Extract the (x, y) coordinate from the center of the cell holding the provided text.  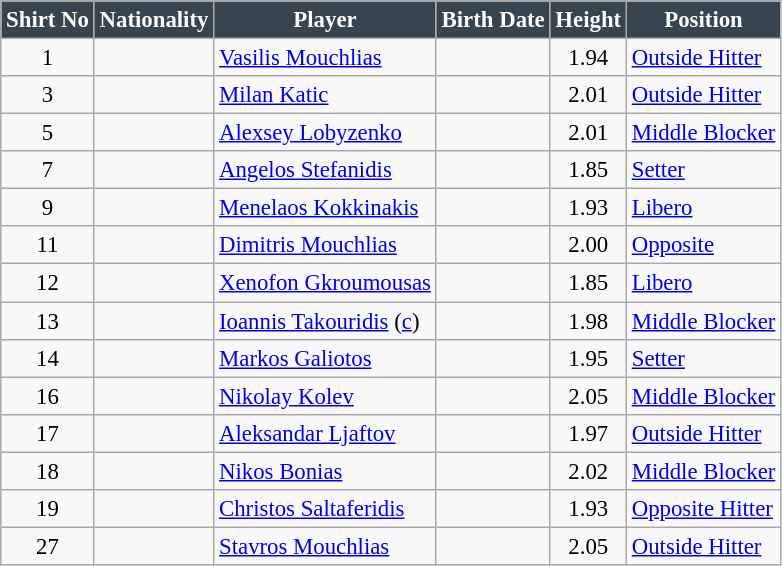
14 (48, 358)
1.95 (588, 358)
Stavros Mouchlias (326, 546)
12 (48, 283)
11 (48, 245)
18 (48, 471)
Birth Date (493, 20)
19 (48, 509)
Opposite Hitter (703, 509)
Markos Galiotos (326, 358)
2.00 (588, 245)
Nikolay Kolev (326, 396)
Shirt No (48, 20)
Οutside Hitter (703, 95)
13 (48, 321)
5 (48, 133)
Nikos Bonias (326, 471)
Aleksandar Ljaftov (326, 433)
Position (703, 20)
Vasilis Mouchlias (326, 58)
Alexsey Lobyzenko (326, 133)
Milan Katic (326, 95)
1.97 (588, 433)
16 (48, 396)
Player (326, 20)
Menelaos Kokkinakis (326, 208)
1 (48, 58)
1.94 (588, 58)
17 (48, 433)
7 (48, 170)
3 (48, 95)
9 (48, 208)
Height (588, 20)
Xenofon Gkroumousas (326, 283)
2.02 (588, 471)
Ioannis Takouridis (c) (326, 321)
Christos Saltaferidis (326, 509)
27 (48, 546)
Οpposite (703, 245)
Nationality (154, 20)
1.98 (588, 321)
Angelos Stefanidis (326, 170)
Dimitris Mouchlias (326, 245)
